Return the (x, y) coordinate for the center point of the cell that contains the specified text.  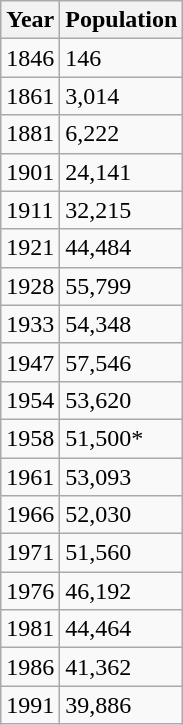
146 (122, 58)
Year (30, 20)
3,014 (122, 96)
1991 (30, 705)
51,500* (122, 438)
52,030 (122, 515)
32,215 (122, 210)
6,222 (122, 134)
24,141 (122, 172)
1966 (30, 515)
1928 (30, 286)
1947 (30, 362)
1933 (30, 324)
1981 (30, 629)
44,464 (122, 629)
1911 (30, 210)
55,799 (122, 286)
1861 (30, 96)
1976 (30, 591)
1921 (30, 248)
1901 (30, 172)
1954 (30, 400)
46,192 (122, 591)
Population (122, 20)
1958 (30, 438)
53,620 (122, 400)
1971 (30, 553)
1986 (30, 667)
54,348 (122, 324)
1881 (30, 134)
1846 (30, 58)
53,093 (122, 477)
57,546 (122, 362)
51,560 (122, 553)
1961 (30, 477)
44,484 (122, 248)
39,886 (122, 705)
41,362 (122, 667)
